Return [x, y] of the center of cell containing provided text 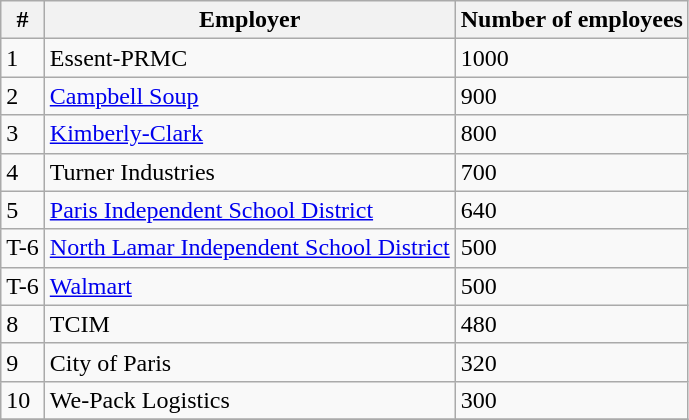
Essent-PRMC [250, 58]
3 [23, 134]
Number of employees [572, 20]
1000 [572, 58]
Walmart [250, 286]
TCIM [250, 324]
1 [23, 58]
10 [23, 400]
5 [23, 210]
Campbell Soup [250, 96]
480 [572, 324]
2 [23, 96]
900 [572, 96]
Turner Industries [250, 172]
640 [572, 210]
Employer [250, 20]
9 [23, 362]
320 [572, 362]
# [23, 20]
City of Paris [250, 362]
700 [572, 172]
Paris Independent School District [250, 210]
8 [23, 324]
We-Pack Logistics [250, 400]
4 [23, 172]
North Lamar Independent School District [250, 248]
800 [572, 134]
Kimberly-Clark [250, 134]
300 [572, 400]
